Return the [x, y] coordinate for the center point of the cell that contains the specified text.  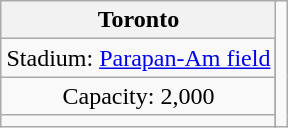
Capacity: 2,000 [138, 96]
Stadium: Parapan-Am field [138, 58]
Toronto [138, 20]
